Identify which cell holds the provided text, then report its (X, Y) central coordinate. 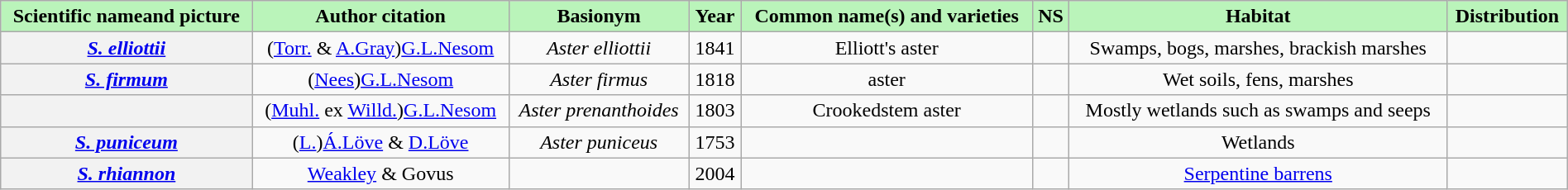
Common name(s) and varieties (887, 17)
(L.)Á.Löve & D.Löve (380, 142)
1841 (715, 48)
Crookedstem aster (887, 111)
2004 (715, 173)
Scientific nameand picture (127, 17)
Swamps, bogs, marshes, brackish marshes (1259, 48)
S. elliottii (127, 48)
S. firmum (127, 79)
Serpentine barrens (1259, 173)
aster (887, 79)
Weakley & Govus (380, 173)
Aster firmus (599, 79)
1803 (715, 111)
Wet soils, fens, marshes (1259, 79)
Basionym (599, 17)
Aster prenanthoides (599, 111)
(Torr. & A.Gray)G.L.Nesom (380, 48)
1753 (715, 142)
1818 (715, 79)
S. rhiannon (127, 173)
Distribution (1508, 17)
Mostly wetlands such as swamps and seeps (1259, 111)
Wetlands (1259, 142)
Year (715, 17)
Elliott's aster (887, 48)
S. puniceum (127, 142)
(Nees)G.L.Nesom (380, 79)
Aster puniceus (599, 142)
NS (1050, 17)
Aster elliottii (599, 48)
(Muhl. ex Willd.)G.L.Nesom (380, 111)
Habitat (1259, 17)
Author citation (380, 17)
